Return (x, y) of the center of cell containing provided text 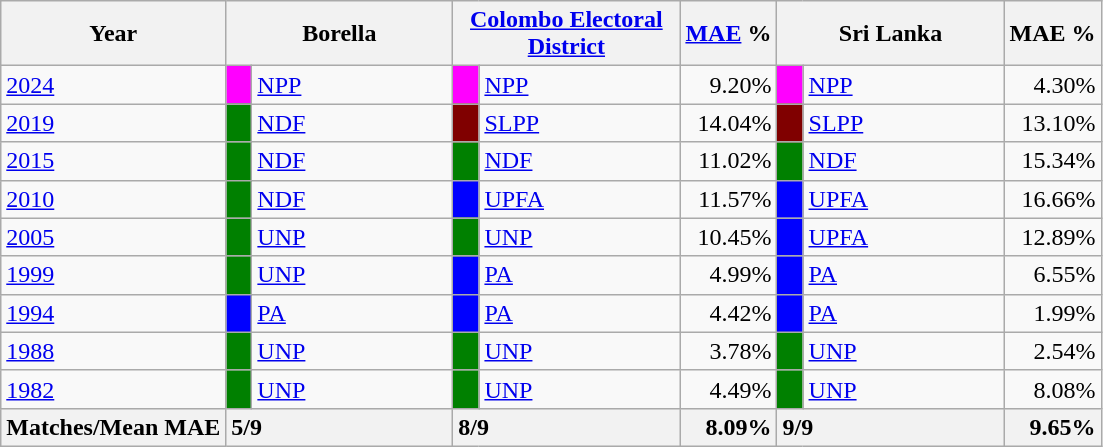
11.57% (728, 199)
8/9 (566, 427)
11.02% (728, 161)
4.30% (1052, 85)
4.42% (728, 313)
4.99% (728, 275)
1999 (114, 275)
9/9 (890, 427)
2010 (114, 199)
1982 (114, 389)
2024 (114, 85)
9.65% (1052, 427)
1988 (114, 351)
12.89% (1052, 237)
2005 (114, 237)
Borella (340, 34)
4.49% (728, 389)
Sri Lanka (890, 34)
5/9 (340, 427)
Matches/Mean MAE (114, 427)
Year (114, 34)
3.78% (728, 351)
Colombo Electoral District (566, 34)
2.54% (1052, 351)
14.04% (728, 123)
1.99% (1052, 313)
6.55% (1052, 275)
9.20% (728, 85)
15.34% (1052, 161)
8.09% (728, 427)
2015 (114, 161)
13.10% (1052, 123)
16.66% (1052, 199)
1994 (114, 313)
8.08% (1052, 389)
2019 (114, 123)
10.45% (728, 237)
